Scan for the cell matching the given text and deliver its (x, y) coordinate at center. 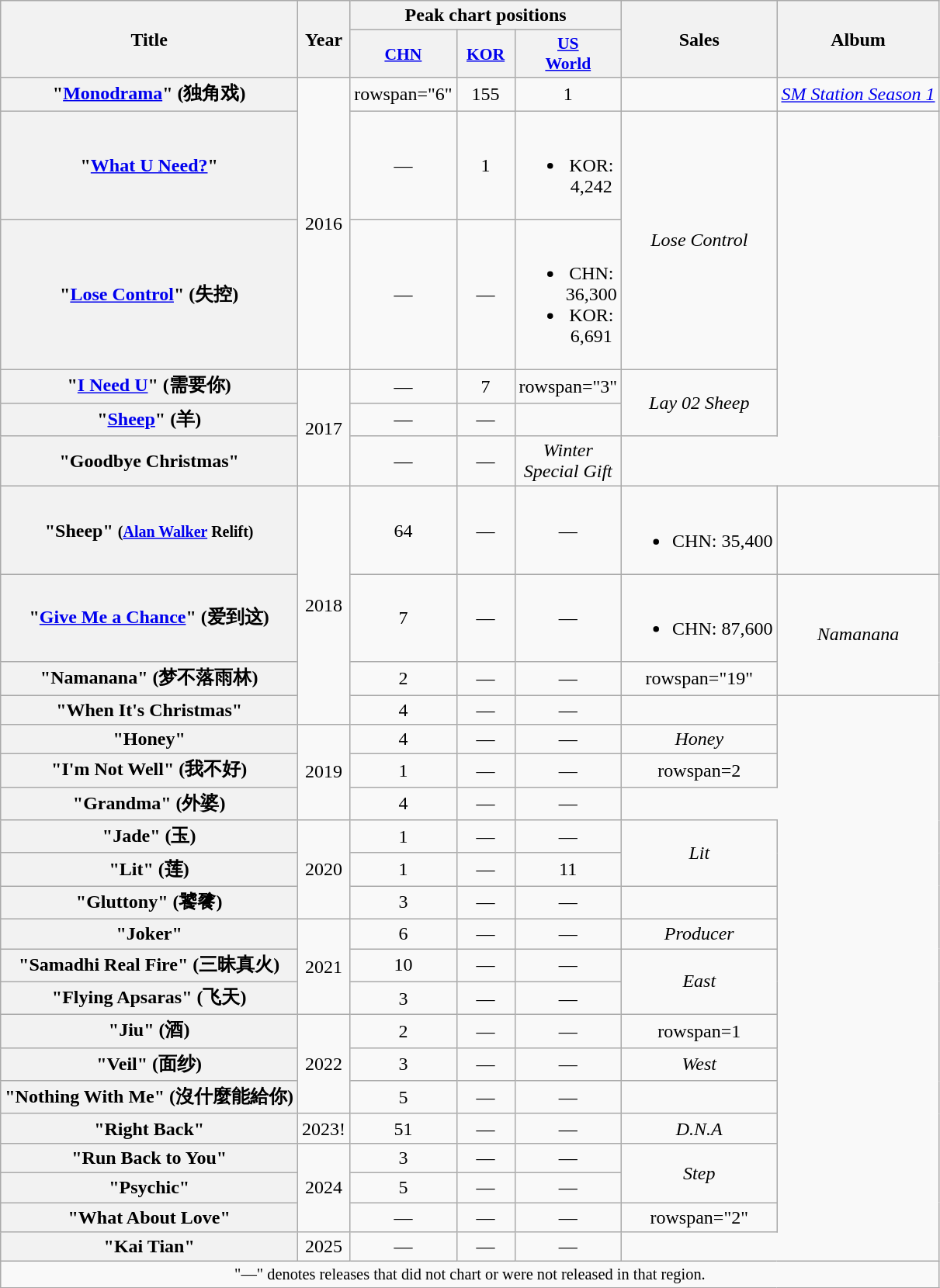
"I'm Not Well" (我不好) (149, 771)
rowspan=1 (699, 1032)
Peak chart positions (486, 16)
"Joker" (149, 933)
Namanana (858, 635)
"Gluttony" (饕餮) (149, 903)
Honey (699, 739)
2022 (324, 1065)
CHN: 87,600 (699, 618)
Album (858, 39)
10 (404, 965)
"—" denotes releases that did not chart or were not released in that region. (470, 1275)
2021 (324, 967)
rowspan="3" (568, 386)
"Honey" (149, 739)
CHN: 36,300KOR: 6,691 (568, 295)
"Jiu" (酒) (149, 1032)
D.N.A (699, 1128)
Winter Special Gift (568, 461)
Title (149, 39)
Producer (699, 933)
Lit (699, 853)
2017 (324, 428)
"What About Love" (149, 1217)
2025 (324, 1247)
rowspan="19" (699, 678)
"Samadhi Real Fire" (三昧真火) (149, 965)
"Flying Apsaras" (飞天) (149, 998)
Lay 02 Sheep (699, 403)
51 (404, 1128)
USWorld (568, 54)
"Nothing With Me" (沒什麼能給你) (149, 1097)
East (699, 981)
SM Station Season 1 (858, 95)
Sales (699, 39)
Step (699, 1172)
11 (568, 869)
"Monodrama" (独角戏) (149, 95)
"Run Back to You" (149, 1158)
"Give Me a Chance" (爱到这) (149, 618)
"I Need U" (需要你) (149, 386)
"What U Need?" (149, 164)
"Goodbye Christmas" (149, 461)
6 (404, 933)
2018 (324, 605)
KOR (486, 54)
2024 (324, 1187)
KOR: 4,242 (568, 164)
"Lit" (莲) (149, 869)
CHN (404, 54)
"Veil" (面纱) (149, 1065)
"Namanana" (梦不落雨林) (149, 678)
Lose Control (699, 240)
"Psychic" (149, 1187)
"When It's Christmas" (149, 710)
"Grandma" (外婆) (149, 804)
"Kai Tian" (149, 1247)
rowspan="2" (699, 1217)
rowspan="6" (404, 95)
"Right Back" (149, 1128)
2016 (324, 223)
"Sheep" (Alan Walker Relift) (149, 531)
"Jade" (玉) (149, 836)
64 (404, 531)
rowspan=2 (699, 771)
2023! (324, 1128)
155 (486, 95)
West (699, 1065)
CHN: 35,400 (699, 531)
"Lose Control" (失控) (149, 295)
"Sheep" (羊) (149, 419)
Year (324, 39)
2019 (324, 773)
2020 (324, 870)
